From the cell containing the given text, extract its center point as (X, Y) coordinate. 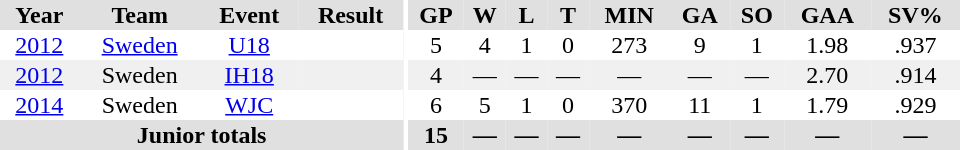
1.98 (828, 45)
IH18 (250, 75)
W (485, 15)
GP (436, 15)
GA (700, 15)
9 (700, 45)
Year (40, 15)
Result (350, 15)
WJC (250, 105)
Team (140, 15)
1.79 (828, 105)
.937 (916, 45)
T (568, 15)
.929 (916, 105)
MIN (630, 15)
Event (250, 15)
273 (630, 45)
11 (700, 105)
SV% (916, 15)
2014 (40, 105)
GAA (828, 15)
15 (436, 135)
Junior totals (202, 135)
U18 (250, 45)
SO (757, 15)
6 (436, 105)
L (527, 15)
370 (630, 105)
.914 (916, 75)
2.70 (828, 75)
